Capture the cell that displays the provided text and extract its (x, y) central coordinate. 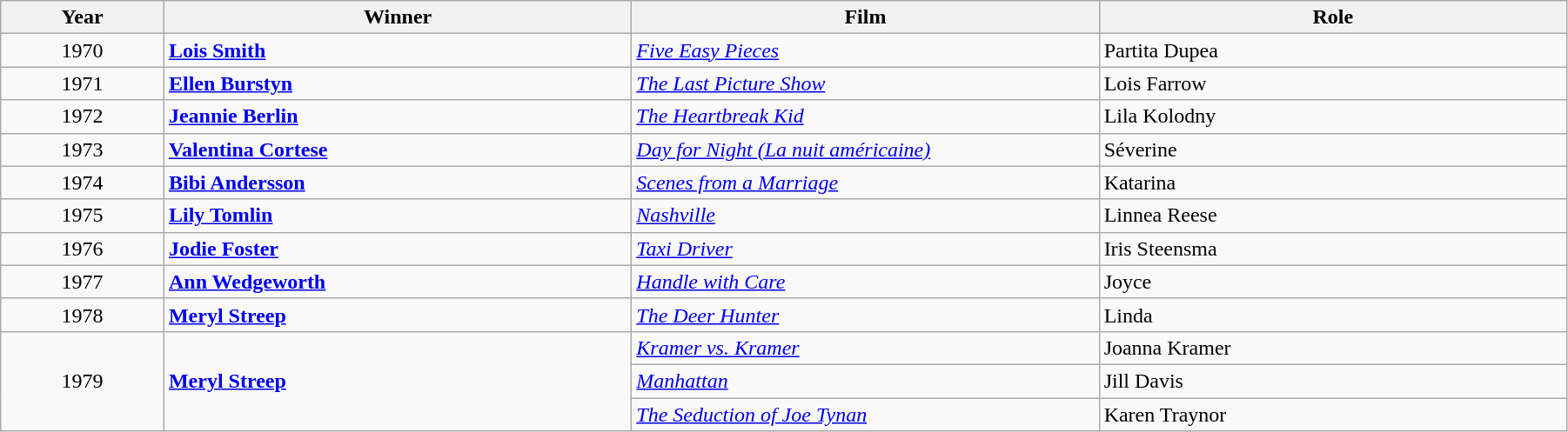
Role (1333, 17)
The Heartbreak Kid (865, 116)
Katarina (1333, 183)
1973 (83, 150)
Linnea Reese (1333, 216)
1974 (83, 183)
Manhattan (865, 381)
Lois Farrow (1333, 83)
Jodie Foster (397, 249)
Jill Davis (1333, 381)
1977 (83, 282)
1978 (83, 315)
Taxi Driver (865, 249)
Lily Tomlin (397, 216)
Winner (397, 17)
Joanna Kramer (1333, 348)
Jeannie Berlin (397, 116)
Ellen Burstyn (397, 83)
Kramer vs. Kramer (865, 348)
The Last Picture Show (865, 83)
The Seduction of Joe Tynan (865, 415)
Five Easy Pieces (865, 50)
The Deer Hunter (865, 315)
1972 (83, 116)
Nashville (865, 216)
Karen Traynor (1333, 415)
Handle with Care (865, 282)
1970 (83, 50)
Scenes from a Marriage (865, 183)
Séverine (1333, 150)
1971 (83, 83)
Lois Smith (397, 50)
1979 (83, 381)
1976 (83, 249)
1975 (83, 216)
Ann Wedgeworth (397, 282)
Film (865, 17)
Lila Kolodny (1333, 116)
Bibi Andersson (397, 183)
Year (83, 17)
Valentina Cortese (397, 150)
Day for Night (La nuit américaine) (865, 150)
Joyce (1333, 282)
Iris Steensma (1333, 249)
Linda (1333, 315)
Partita Dupea (1333, 50)
